From the cell containing the given text, extract its center point as [X, Y] coordinate. 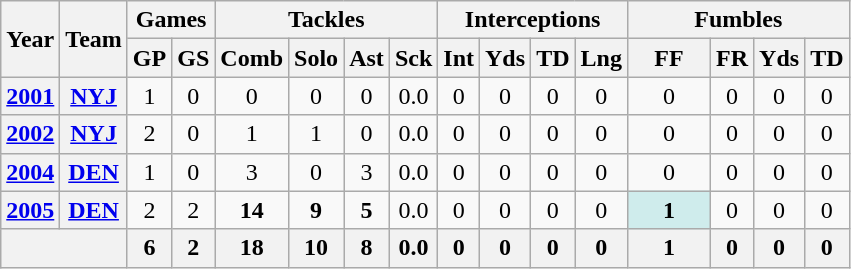
Games [170, 20]
2004 [30, 172]
5 [367, 210]
Sck [413, 58]
14 [252, 210]
Interceptions [533, 20]
Ast [367, 58]
2001 [30, 96]
FR [732, 58]
9 [316, 210]
10 [316, 248]
Solo [316, 58]
Comb [252, 58]
Year [30, 39]
Fumbles [738, 20]
FF [668, 58]
Tackles [326, 20]
2002 [30, 134]
Int [459, 58]
Lng [601, 58]
6 [149, 248]
Team [94, 39]
8 [367, 248]
2005 [30, 210]
GS [194, 58]
GP [149, 58]
18 [252, 248]
